Output the [X, Y] coordinate of the center of the cell containing the given text.  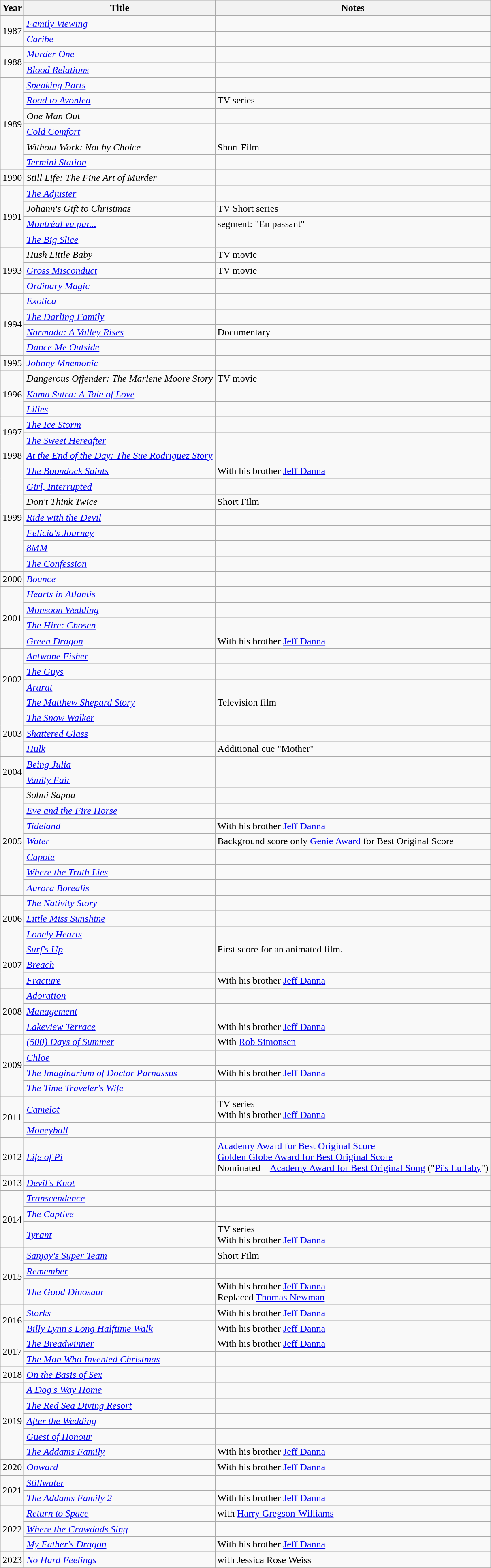
2022 [12, 1529]
1987 [12, 31]
1994 [12, 324]
Onward [120, 1467]
After the Wedding [120, 1421]
2003 [12, 734]
2008 [12, 1011]
Monsoon Wedding [120, 610]
Johann's Gift to Christmas [120, 209]
Green Dragon [120, 641]
Aurora Borealis [120, 888]
Narmada: A Valley Rises [120, 332]
1997 [12, 432]
1991 [12, 217]
Felicia's Journey [120, 533]
8MM [120, 548]
1993 [12, 270]
Where the Crawdads Sing [120, 1529]
Caribe [120, 39]
The Snow Walker [120, 718]
2015 [12, 1276]
Background score only Genie Award for Best Original Score [353, 841]
Road to Avonlea [120, 101]
Kama Sutra: A Tale of Love [120, 394]
The Sweet Hereafter [120, 440]
Lonely Hearts [120, 934]
The Adjuster [120, 193]
TV Short series [353, 209]
Gross Misconduct [120, 270]
2021 [12, 1491]
Blood Relations [120, 70]
2005 [12, 841]
Television film [353, 703]
Exotica [120, 301]
At the End of the Day: The Sue Rodriguez Story [120, 456]
TV seriesWith his brother Jeff Danna [353, 1235]
Water [120, 841]
Lilies [120, 409]
2006 [12, 918]
Devil's Knot [120, 1183]
Sohni Sapna [120, 795]
The Darling Family [120, 317]
Speaking Parts [120, 85]
The Boondock Saints [120, 471]
The Matthew Shepard Story [120, 703]
Year [12, 8]
With Rob Simonsen [353, 1042]
Notes [353, 8]
Dance Me Outside [120, 347]
Tideland [120, 826]
Ride with the Devil [120, 517]
TV series With his brother Jeff Danna [353, 1109]
One Man Out [120, 116]
Cold Comfort [120, 131]
Breach [120, 965]
2020 [12, 1467]
2014 [12, 1219]
with Jessica Rose Weiss [353, 1560]
Stillwater [120, 1483]
Fracture [120, 980]
2012 [12, 1156]
Murder One [120, 54]
1995 [12, 363]
Antwone Fisher [120, 656]
The Addams Family 2 [120, 1498]
The Hire: Chosen [120, 625]
Title [120, 8]
1999 [12, 517]
Without Work: Not by Choice [120, 147]
With his brother Jeff DannaReplaced Thomas Newman [353, 1292]
Billy Lynn's Long Halftime Walk [120, 1328]
Academy Award for Best Original Score Golden Globe Award for Best Original Score Nominated – Academy Award for Best Original Song ("Pi's Lullaby") [353, 1156]
2000 [12, 579]
Being Julia [120, 764]
1990 [12, 178]
Where the Truth Lies [120, 872]
2016 [12, 1321]
2009 [12, 1065]
A Dog's Way Home [120, 1390]
Ordinary Magic [120, 286]
My Father's Dragon [120, 1544]
Termini Station [120, 162]
Dangerous Offender: The Marlene Moore Story [120, 378]
with Harry Gregson-Williams [353, 1514]
First score for an animated film. [353, 950]
Chloe [120, 1057]
1998 [12, 456]
The Captive [120, 1214]
2023 [12, 1560]
On the Basis of Sex [120, 1375]
Camelot [120, 1109]
1989 [12, 124]
2017 [12, 1351]
Documentary [353, 332]
Sanjay's Super Team [120, 1256]
Johnny Mnemonic [120, 363]
Don't Think Twice [120, 502]
The Guys [120, 671]
Transcendence [120, 1198]
Additional cue "Mother" [353, 749]
Bounce [120, 579]
Still Life: The Fine Art of Murder [120, 178]
1996 [12, 394]
Little Miss Sunshine [120, 918]
(500) Days of Summer [120, 1042]
Lakeview Terrace [120, 1027]
Shattered Glass [120, 734]
2004 [12, 772]
Montréal vu par... [120, 224]
The Man Who Invented Christmas [120, 1359]
2019 [12, 1421]
The Ice Storm [120, 425]
Family Viewing [120, 24]
The Big Slice [120, 240]
2018 [12, 1375]
The Nativity Story [120, 903]
The Imaginarium of Doctor Parnassus [120, 1073]
Life of Pi [120, 1156]
2013 [12, 1183]
Return to Space [120, 1514]
No Hard Feelings [120, 1560]
Surf's Up [120, 950]
Moneyball [120, 1130]
2007 [12, 965]
The Red Sea Diving Resort [120, 1405]
2002 [12, 679]
Hush Little Baby [120, 255]
The Addams Family [120, 1452]
Storks [120, 1313]
Adoration [120, 996]
2001 [12, 618]
Girl, Interrupted [120, 487]
Remember [120, 1271]
segment: "En passant" [353, 224]
Capote [120, 857]
Management [120, 1011]
The Good Dinosaur [120, 1292]
Ararat [120, 687]
Hearts in Atlantis [120, 594]
The Breadwinner [120, 1344]
1988 [12, 62]
Guest of Honour [120, 1436]
Vanity Fair [120, 780]
TV series [353, 101]
Eve and the Fire Horse [120, 811]
The Time Traveler's Wife [120, 1088]
Hulk [120, 749]
The Confession [120, 564]
Tyrant [120, 1235]
2011 [12, 1117]
